Determine the (x, y) coordinate at the center of the cell enclosing the given text.  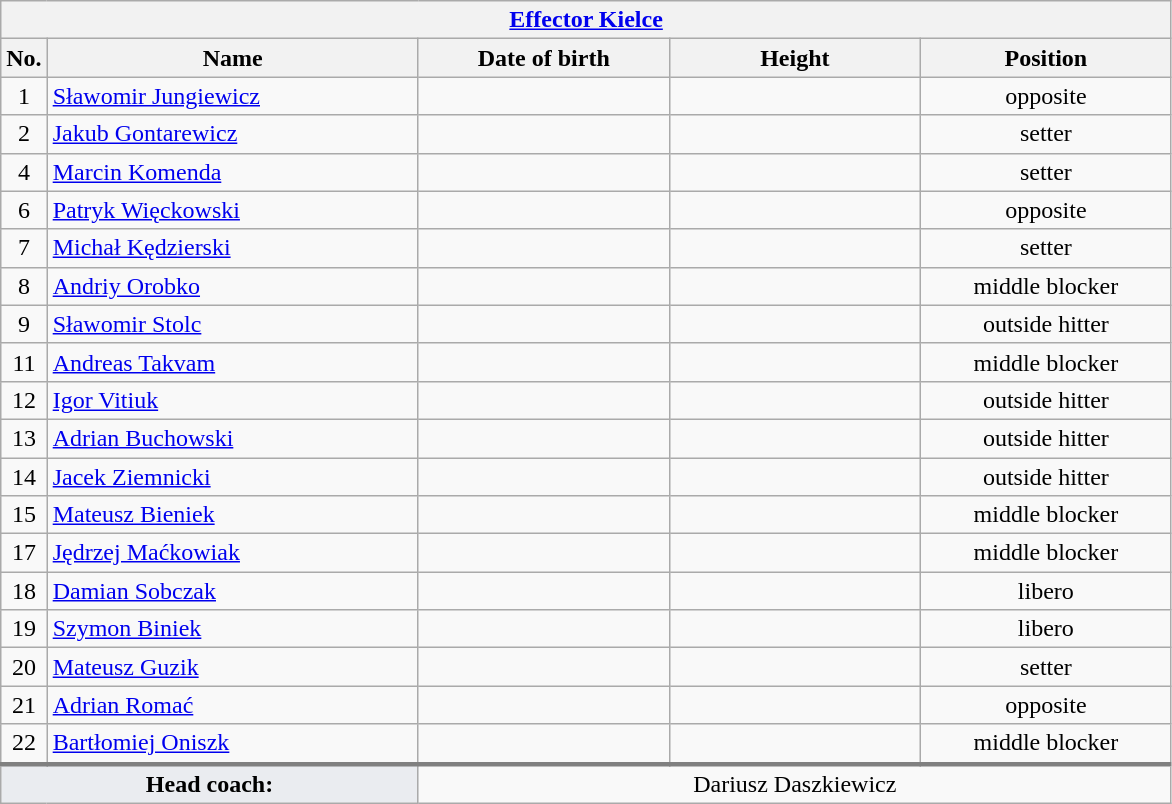
Name (232, 58)
Position (1046, 58)
19 (24, 629)
Mateusz Guzik (232, 667)
22 (24, 744)
Damian Sobczak (232, 591)
8 (24, 286)
Date of birth (544, 58)
Jędrzej Maćkowiak (232, 553)
Adrian Buchowski (232, 438)
Jakub Gontarewicz (232, 134)
Marcin Komenda (232, 172)
No. (24, 58)
Igor Vitiuk (232, 400)
21 (24, 705)
Mateusz Bieniek (232, 515)
15 (24, 515)
Patryk Więckowski (232, 210)
Bartłomiej Oniszk (232, 744)
13 (24, 438)
Andreas Takvam (232, 362)
Michał Kędzierski (232, 248)
Dariusz Daszkiewicz (794, 784)
Jacek Ziemnicki (232, 477)
12 (24, 400)
Szymon Biniek (232, 629)
11 (24, 362)
7 (24, 248)
Andriy Orobko (232, 286)
18 (24, 591)
14 (24, 477)
17 (24, 553)
Height (794, 58)
Head coach: (210, 784)
2 (24, 134)
9 (24, 324)
20 (24, 667)
Effector Kielce (586, 20)
Sławomir Jungiewicz (232, 96)
1 (24, 96)
6 (24, 210)
Sławomir Stolc (232, 324)
4 (24, 172)
Adrian Romać (232, 705)
